Capture the cell that displays the provided text and extract its [X, Y] central coordinate. 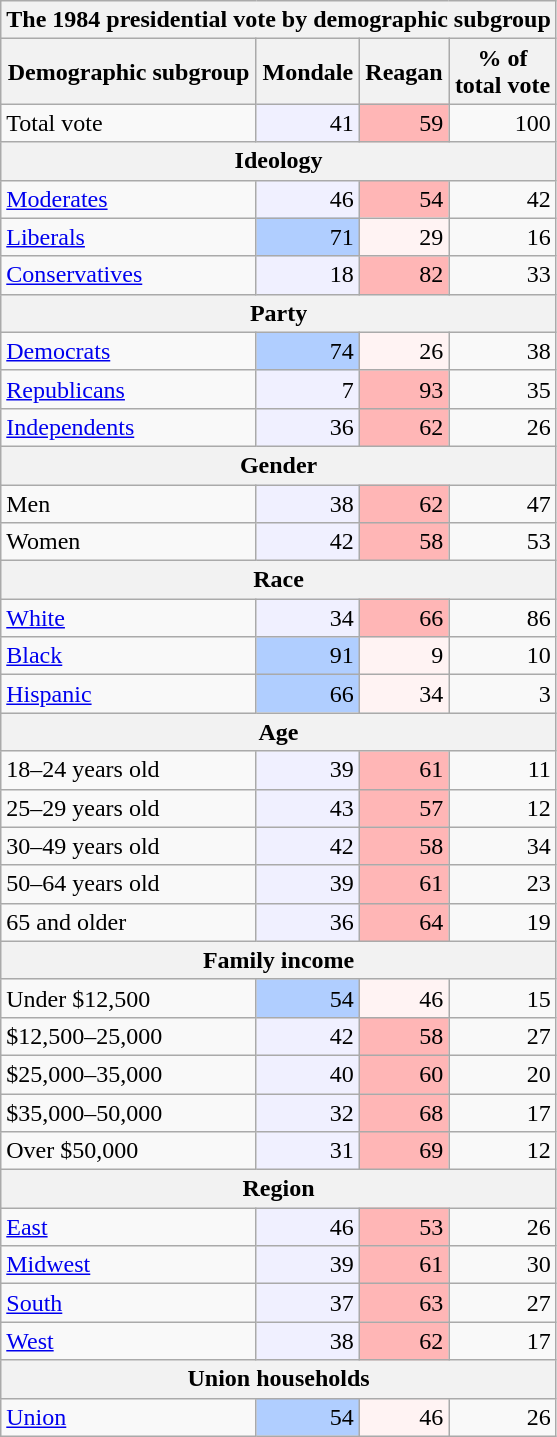
64 [404, 922]
$35,000–50,000 [129, 1113]
Family income [279, 960]
82 [404, 275]
% oftotal vote [503, 72]
3 [503, 694]
Union [129, 1417]
Union households [279, 1379]
43 [308, 808]
40 [308, 1074]
South [129, 1303]
32 [308, 1113]
Mondale [308, 72]
15 [503, 998]
19 [503, 922]
30–49 years old [129, 846]
31 [308, 1151]
10 [503, 656]
69 [404, 1151]
Age [279, 732]
7 [308, 389]
18 [308, 275]
47 [503, 503]
93 [404, 389]
65 and older [129, 922]
Demographic subgroup [129, 72]
Men [129, 503]
Women [129, 542]
59 [404, 123]
East [129, 1227]
35 [503, 389]
41 [308, 123]
11 [503, 770]
37 [308, 1303]
86 [503, 618]
Hispanic [129, 694]
Moderates [129, 199]
63 [404, 1303]
71 [308, 237]
100 [503, 123]
Independents [129, 427]
Over $50,000 [129, 1151]
Liberals [129, 237]
Party [279, 313]
Reagan [404, 72]
Black [129, 656]
60 [404, 1074]
91 [308, 656]
16 [503, 237]
$25,000–35,000 [129, 1074]
74 [308, 351]
20 [503, 1074]
Conservatives [129, 275]
Ideology [279, 161]
9 [404, 656]
25–29 years old [129, 808]
Under $12,500 [129, 998]
Region [279, 1189]
$12,500–25,000 [129, 1036]
Race [279, 580]
Democrats [129, 351]
23 [503, 884]
Republicans [129, 389]
Gender [279, 465]
68 [404, 1113]
Midwest [129, 1265]
29 [404, 237]
Total vote [129, 123]
57 [404, 808]
18–24 years old [129, 770]
The 1984 presidential vote by demographic subgroup [279, 20]
30 [503, 1265]
West [129, 1341]
33 [503, 275]
White [129, 618]
50–64 years old [129, 884]
